Return [x, y] of the center of cell containing provided text 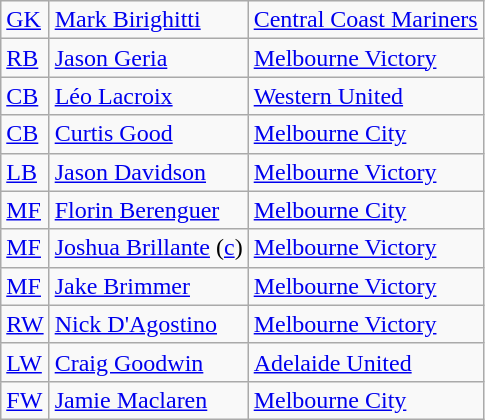
GK [25, 20]
Jason Davidson [148, 172]
Jamie Maclaren [148, 400]
Léo Lacroix [148, 96]
RW [25, 324]
RB [25, 58]
LB [25, 172]
LW [25, 362]
Nick D'Agostino [148, 324]
Adelaide United [366, 362]
Jake Brimmer [148, 286]
Western United [366, 96]
Central Coast Mariners [366, 20]
Craig Goodwin [148, 362]
Joshua Brillante (c) [148, 248]
Curtis Good [148, 134]
FW [25, 400]
Mark Birighitti [148, 20]
Florin Berenguer [148, 210]
Jason Geria [148, 58]
